Locate the cell with the specified text and output its [x, y] center coordinate. 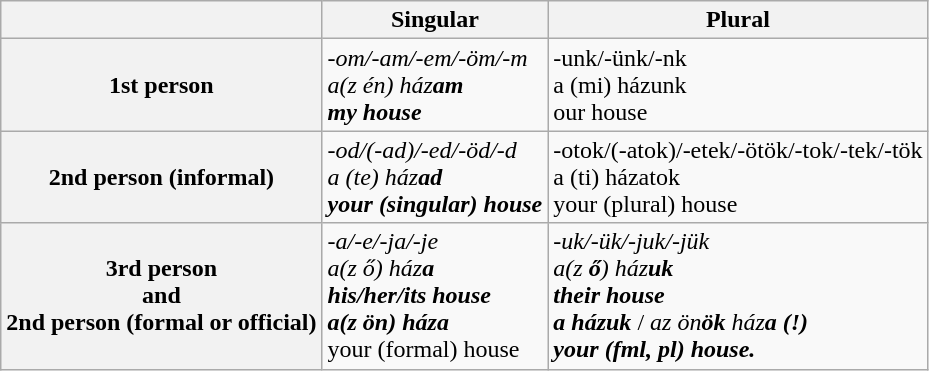
-otok/(-atok)/-etek/-ötök/-tok/-tek/-töka (ti) házatokyour (plural) house [738, 177]
2nd person (informal) [162, 177]
3rd personand2nd person (formal or official) [162, 296]
-a/-e/-ja/-jea(z ő) házahis/her/its house a(z ön) házayour (formal) house [435, 296]
-unk/-ünk/-nka (mi) házunkour house [738, 85]
-uk/-ük/-juk/-jüka(z ő) házuktheir housea házuk / az önök háza (!)your (fml, pl) house. [738, 296]
-om/-am/-em/-öm/-ma(z én) házammy house [435, 85]
-od/(-ad)/-ed/-öd/-da (te) házadyour (singular) house [435, 177]
Plural [738, 20]
Singular [435, 20]
1st person [162, 85]
